Output the (x, y) coordinate of the center of the cell containing the given text.  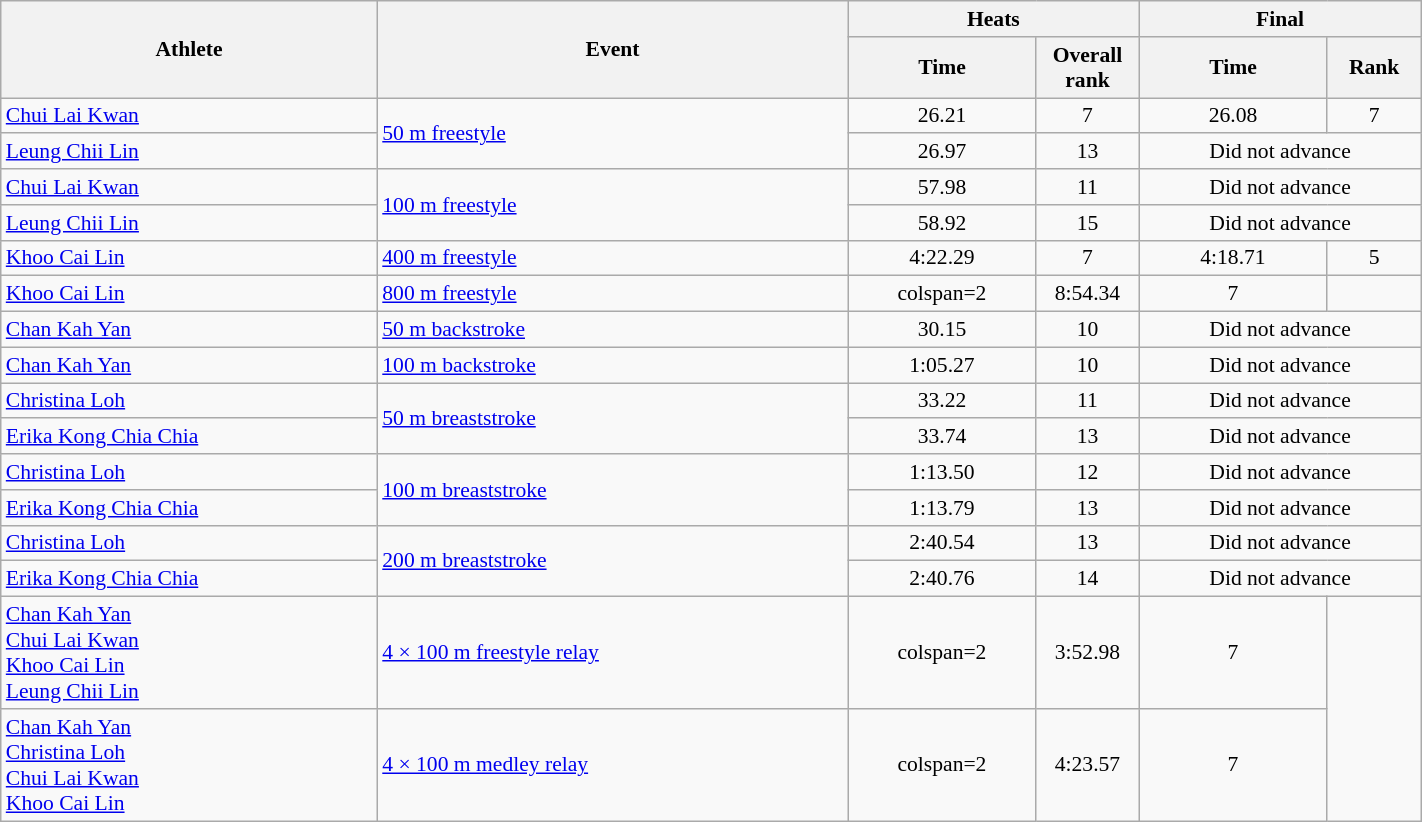
Rank (1374, 68)
1:13.79 (942, 508)
Final (1280, 19)
50 m breaststroke (612, 418)
57.98 (942, 187)
26.08 (1233, 116)
12 (1088, 472)
200 m breaststroke (612, 560)
2:40.54 (942, 543)
Chan Kah YanChristina LohChui Lai KwanKhoo Cai Lin (189, 765)
4 × 100 m medley relay (612, 765)
Chan Kah YanChui Lai KwanKhoo Cai LinLeung Chii Lin (189, 653)
100 m backstroke (612, 365)
1:13.50 (942, 472)
100 m breaststroke (612, 490)
100 m freestyle (612, 204)
33.22 (942, 401)
Overall rank (1088, 68)
8:54.34 (1088, 294)
4 × 100 m freestyle relay (612, 653)
1:05.27 (942, 365)
4:22.29 (942, 258)
400 m freestyle (612, 258)
33.74 (942, 437)
5 (1374, 258)
4:23.57 (1088, 765)
3:52.98 (1088, 653)
58.92 (942, 223)
26.97 (942, 152)
4:18.71 (1233, 258)
2:40.76 (942, 579)
Heats (994, 19)
50 m freestyle (612, 134)
800 m freestyle (612, 294)
14 (1088, 579)
30.15 (942, 330)
50 m backstroke (612, 330)
15 (1088, 223)
Athlete (189, 50)
26.21 (942, 116)
Event (612, 50)
